Find where the given text appears and provide that cell's center as (x, y) coordinate. 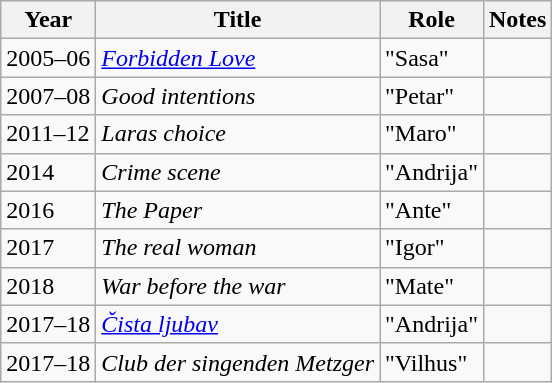
2007–08 (48, 96)
"Mate" (432, 286)
Club der singenden Metzger (238, 362)
2005–06 (48, 58)
Notes (517, 20)
"Maro" (432, 134)
"Sasa" (432, 58)
2018 (48, 286)
Forbidden Love (238, 58)
2016 (48, 210)
Laras choice (238, 134)
War before the war (238, 286)
2011–12 (48, 134)
2014 (48, 172)
Title (238, 20)
Crime scene (238, 172)
Role (432, 20)
Year (48, 20)
"Igor" (432, 248)
Čista ljubav (238, 324)
The real woman (238, 248)
Good intentions (238, 96)
2017 (48, 248)
"Ante" (432, 210)
"Vilhus" (432, 362)
"Petar" (432, 96)
The Paper (238, 210)
